Output the (X, Y) coordinate of the center of the cell containing the given text.  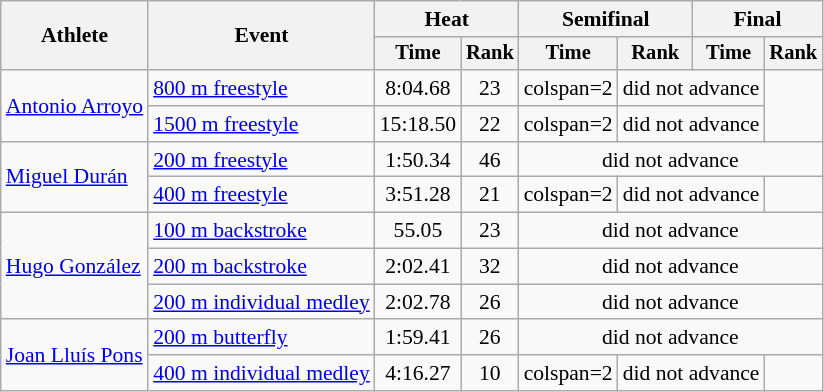
3:51.28 (418, 195)
4:16.27 (418, 373)
15:18.50 (418, 124)
1:50.34 (418, 160)
200 m backstroke (262, 267)
1:59.41 (418, 338)
21 (490, 195)
Athlete (74, 36)
55.05 (418, 231)
Hugo González (74, 266)
Heat (447, 19)
2:02.41 (418, 267)
100 m backstroke (262, 231)
32 (490, 267)
Miguel Durán (74, 178)
Antonio Arroyo (74, 106)
Event (262, 36)
2:02.78 (418, 302)
200 m freestyle (262, 160)
Joan Lluís Pons (74, 356)
46 (490, 160)
1500 m freestyle (262, 124)
8:04.68 (418, 88)
400 m freestyle (262, 195)
200 m individual medley (262, 302)
10 (490, 373)
800 m freestyle (262, 88)
200 m butterfly (262, 338)
400 m individual medley (262, 373)
22 (490, 124)
Semifinal (606, 19)
Final (758, 19)
